Extract the [x, y] coordinate from the center of the cell holding the provided text.  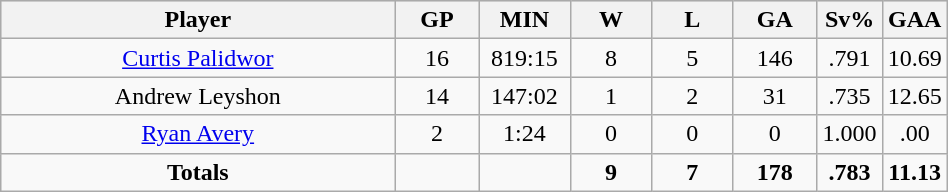
Curtis Palidwor [198, 58]
.783 [850, 172]
1:24 [524, 134]
146 [774, 58]
5 [692, 58]
1 [611, 96]
819:15 [524, 58]
14 [437, 96]
147:02 [524, 96]
MIN [524, 20]
16 [437, 58]
7 [692, 172]
9 [611, 172]
.791 [850, 58]
L [692, 20]
178 [774, 172]
GP [437, 20]
12.65 [914, 96]
1.000 [850, 134]
Totals [198, 172]
Andrew Leyshon [198, 96]
GAA [914, 20]
31 [774, 96]
W [611, 20]
Player [198, 20]
GA [774, 20]
11.13 [914, 172]
.00 [914, 134]
10.69 [914, 58]
8 [611, 58]
Sv% [850, 20]
.735 [850, 96]
Ryan Avery [198, 134]
